Return the (x, y) coordinate for the center point of the cell that contains the specified text.  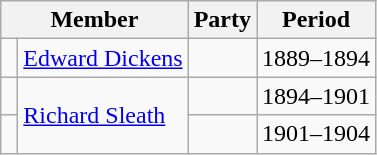
1894–1901 (316, 96)
Edward Dickens (103, 58)
1901–1904 (316, 134)
Member (94, 20)
Richard Sleath (103, 115)
Party (222, 20)
Period (316, 20)
1889–1894 (316, 58)
